Return the (X, Y) coordinate for the center point of the cell that contains the specified text.  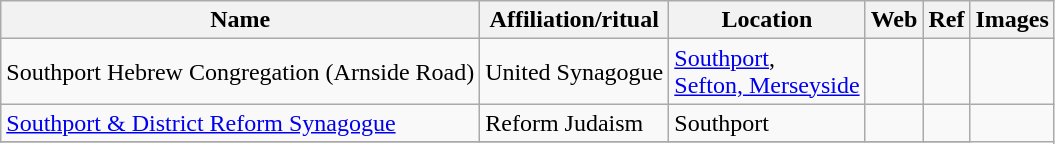
Name (240, 20)
Images (1012, 20)
Web (894, 20)
Ref (946, 20)
Southport (767, 123)
Location (767, 20)
Reform Judaism (574, 123)
Southport Hebrew Congregation (Arnside Road) (240, 72)
Southport & District Reform Synagogue (240, 123)
Affiliation/ritual (574, 20)
United Synagogue (574, 72)
Southport, Sefton, Merseyside (767, 72)
